From the cell containing the given text, extract its center point as (x, y) coordinate. 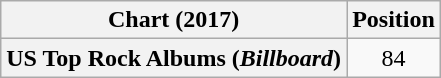
84 (394, 58)
Chart (2017) (174, 20)
Position (394, 20)
US Top Rock Albums (Billboard) (174, 58)
